For the text-containing cell, return its midpoint in [X, Y] coordinate format. 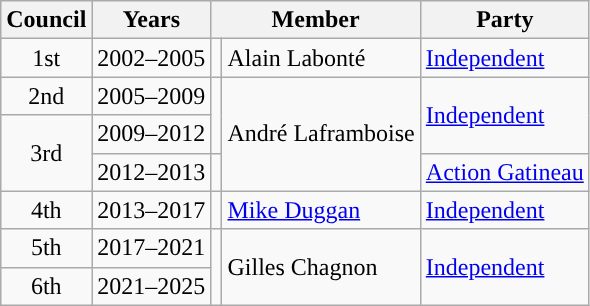
3rd [46, 153]
2002–2005 [152, 58]
5th [46, 248]
Gilles Chagnon [321, 267]
4th [46, 210]
2009–2012 [152, 134]
Member [316, 20]
1st [46, 58]
André Laframboise [321, 134]
Action Gatineau [504, 172]
2013–2017 [152, 210]
Council [46, 20]
2021–2025 [152, 286]
2012–2013 [152, 172]
Mike Duggan [321, 210]
2005–2009 [152, 96]
6th [46, 286]
Years [152, 20]
Alain Labonté [321, 58]
2017–2021 [152, 248]
Party [504, 20]
2nd [46, 96]
